Find where the given text appears and provide that cell's center as (X, Y) coordinate. 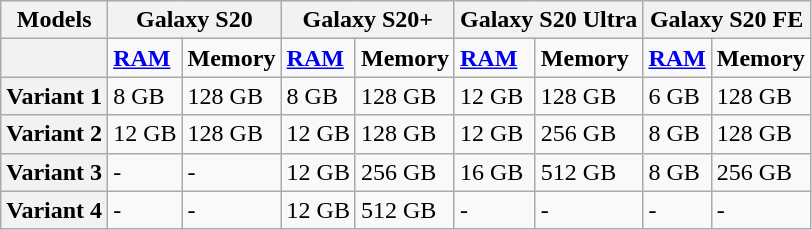
Galaxy S20 (194, 20)
Galaxy S20 FE (726, 20)
Galaxy S20 Ultra (548, 20)
Variant 2 (54, 134)
16 GB (494, 172)
Models (54, 20)
Variant 3 (54, 172)
Variant 4 (54, 210)
6 GB (677, 96)
Variant 1 (54, 96)
Galaxy S20+ (368, 20)
